Return [X, Y] of the center of cell containing provided text 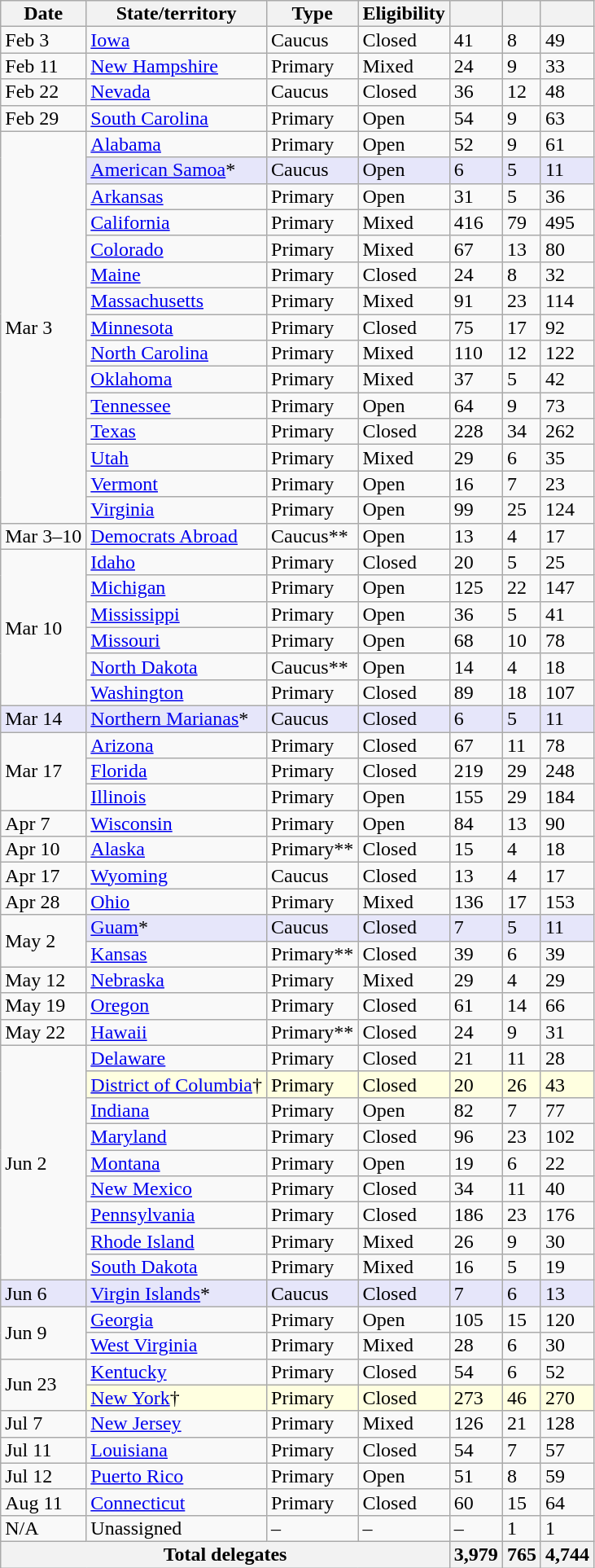
Missouri [177, 640]
Louisiana [177, 1450]
120 [567, 1320]
273 [475, 1398]
Wyoming [177, 876]
Nebraska [177, 980]
48 [567, 92]
Guam* [177, 928]
248 [567, 771]
Apr 7 [44, 824]
10 [521, 640]
Jul 7 [44, 1424]
Kentucky [177, 1372]
Oklahoma [177, 380]
Apr 10 [44, 850]
153 [567, 902]
4,744 [567, 1554]
63 [567, 118]
43 [567, 1084]
North Dakota [177, 666]
Virgin Islands* [177, 1293]
765 [521, 1554]
Minnesota [177, 327]
114 [567, 301]
Jul 11 [44, 1450]
Puerto Rico [177, 1476]
Michigan [177, 588]
Jun 2 [44, 1163]
New Jersey [177, 1424]
Apr 17 [44, 876]
110 [475, 354]
80 [567, 248]
New Mexico [177, 1189]
Unassigned [177, 1528]
May 22 [44, 1032]
68 [475, 640]
51 [475, 1476]
89 [475, 692]
Wisconsin [177, 824]
416 [475, 222]
49 [567, 40]
262 [567, 432]
107 [567, 692]
Pennsylvania [177, 1215]
33 [567, 66]
32 [567, 275]
Maine [177, 275]
Arizona [177, 744]
155 [475, 797]
American Samoa* [177, 170]
136 [475, 902]
West Virginia [177, 1346]
May 19 [44, 1006]
State/territory [177, 14]
Feb 29 [44, 118]
Jun 6 [44, 1293]
May 2 [44, 941]
Oregon [177, 1006]
Date [44, 14]
Apr 28 [44, 902]
3,979 [475, 1554]
Jun 9 [44, 1333]
105 [475, 1320]
128 [567, 1424]
46 [521, 1398]
Massachusetts [177, 301]
New York† [177, 1398]
Alabama [177, 144]
228 [475, 432]
124 [567, 510]
Iowa [177, 40]
Rhode Island [177, 1241]
59 [567, 1476]
270 [567, 1398]
57 [567, 1450]
Type [313, 14]
Indiana [177, 1110]
Hawaii [177, 1032]
176 [567, 1215]
Maryland [177, 1136]
Feb 3 [44, 40]
75 [475, 327]
40 [567, 1189]
Jul 12 [44, 1476]
North Carolina [177, 354]
82 [475, 1110]
96 [475, 1136]
Delaware [177, 1058]
92 [567, 327]
May 12 [44, 980]
Northern Marianas* [177, 718]
Montana [177, 1163]
Eligibility [404, 14]
New Hampshire [177, 66]
Tennessee [177, 406]
N/A [44, 1528]
Democrats Abroad [177, 536]
184 [567, 797]
Mar 3–10 [44, 536]
186 [475, 1215]
Georgia [177, 1320]
147 [567, 588]
Connecticut [177, 1502]
77 [567, 1110]
Vermont [177, 484]
Washington [177, 692]
102 [567, 1136]
South Dakota [177, 1267]
Alaska [177, 850]
Aug 11 [44, 1502]
Illinois [177, 797]
91 [475, 301]
Jun 23 [44, 1385]
Mar 3 [44, 327]
66 [567, 1006]
Mar 14 [44, 718]
60 [475, 1502]
Arkansas [177, 196]
37 [475, 380]
Virginia [177, 510]
Colorado [177, 248]
Mississippi [177, 614]
84 [475, 824]
Mar 10 [44, 627]
Mar 17 [44, 771]
219 [475, 771]
District of Columbia† [177, 1084]
Idaho [177, 562]
73 [567, 406]
Florida [177, 771]
125 [475, 588]
Texas [177, 432]
Feb 22 [44, 92]
35 [567, 458]
California [177, 222]
126 [475, 1424]
South Carolina [177, 118]
Utah [177, 458]
99 [475, 510]
90 [567, 824]
42 [567, 380]
Total delegates [225, 1554]
495 [567, 222]
Nevada [177, 92]
Feb 11 [44, 66]
Kansas [177, 954]
122 [567, 354]
Ohio [177, 902]
79 [521, 222]
